Return [X, Y] of the center of cell containing provided text 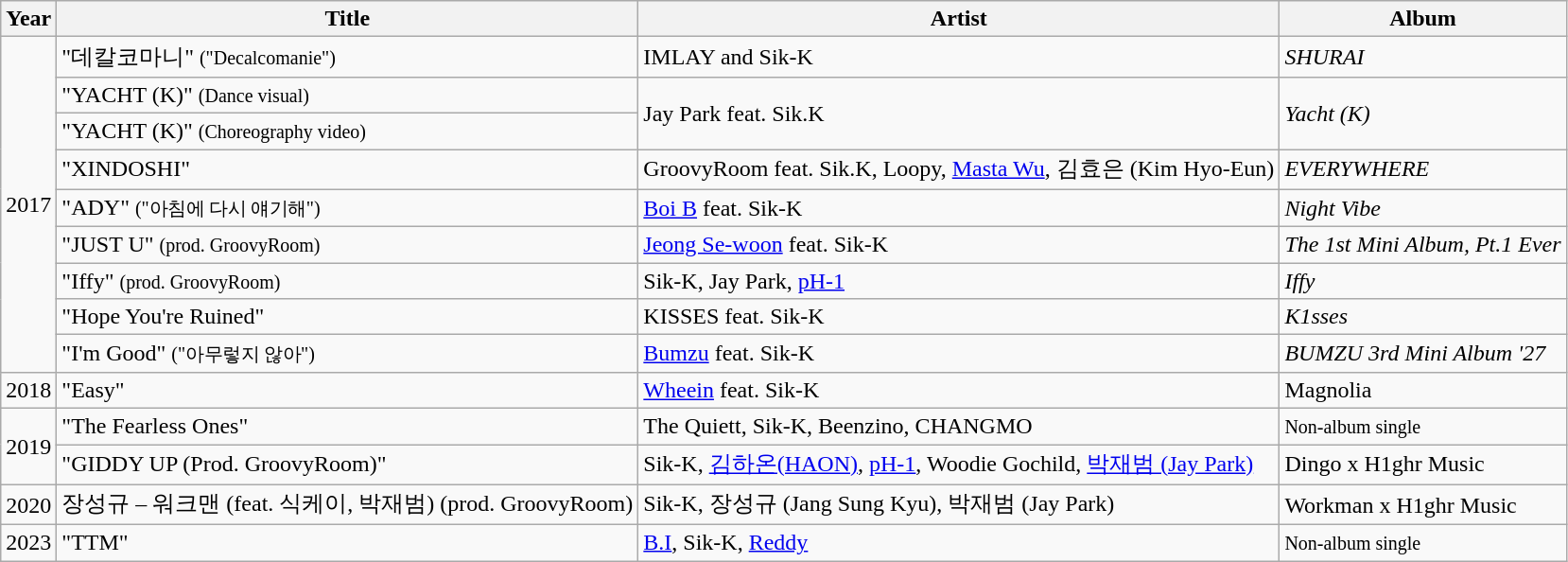
"Iffy" (prod. GroovyRoom) [348, 281]
Wheein feat. Sik-K [959, 390]
2019 [28, 447]
Yacht (K) [1422, 113]
"Hope You're Ruined" [348, 317]
IMLAY and Sik-K [959, 57]
"GIDDY UP (Prod. GroovyRoom)" [348, 465]
KISSES feat. Sik-K [959, 317]
Night Vibe [1422, 208]
Workman x H1ghr Music [1422, 505]
"TTM" [348, 543]
Artist [959, 19]
Sik-K, 장성규 (Jang Sung Kyu), 박재범 (Jay Park) [959, 505]
"I'm Good" ("아무렇지 않아") [348, 354]
Bumzu feat. Sik-K [959, 354]
2017 [28, 204]
"YACHT (K)" (Dance visual) [348, 95]
Boi B feat. Sik-K [959, 208]
"JUST U" (prod. GroovyRoom) [348, 245]
The 1st Mini Album, Pt.1 Ever [1422, 245]
The Quiett, Sik-K, Beenzino, CHANGMO [959, 426]
"XINDOSHI" [348, 170]
"The Fearless Ones" [348, 426]
Sik-K, 김하온(HAON), pH-1, Woodie Gochild, 박재범 (Jay Park) [959, 465]
Title [348, 19]
Jay Park feat. Sik.K [959, 113]
Year [28, 19]
2018 [28, 390]
Dingo x H1ghr Music [1422, 465]
장성규 – 워크맨 (feat. 식케이, 박재범) (prod. GroovyRoom) [348, 505]
K1sses [1422, 317]
Jeong Se-woon feat. Sik-K [959, 245]
BUMZU 3rd Mini Album '27 [1422, 354]
Iffy [1422, 281]
SHURAI [1422, 57]
B.I, Sik-K, Reddy [959, 543]
Magnolia [1422, 390]
"데칼코마니" ("Decalcomanie") [348, 57]
"YACHT (K)" (Choreography video) [348, 131]
"ADY" ("아침에 다시 얘기해") [348, 208]
"Easy" [348, 390]
Album [1422, 19]
EVERYWHERE [1422, 170]
2023 [28, 543]
GroovyRoom feat. Sik.K, Loopy, Masta Wu, 김효은 (Kim Hyo-Eun) [959, 170]
Sik-K, Jay Park, pH-1 [959, 281]
2020 [28, 505]
